Extract the (x, y) coordinate from the center of the cell holding the provided text.  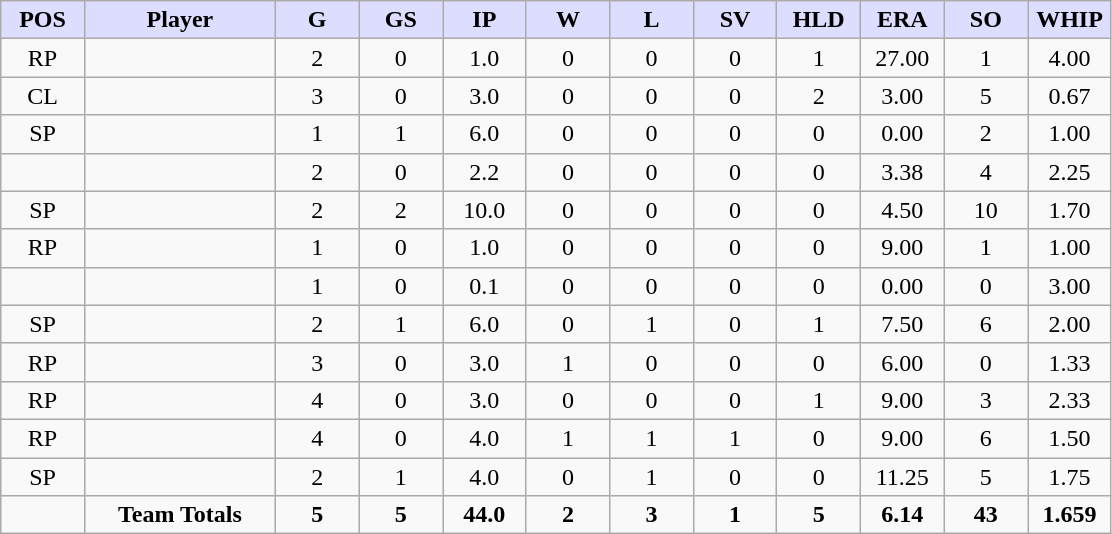
0.67 (1070, 96)
1.70 (1070, 210)
HLD (819, 20)
Player (180, 20)
6.00 (902, 362)
GS (401, 20)
POS (43, 20)
SV (735, 20)
SO (986, 20)
10 (986, 210)
27.00 (902, 58)
3.38 (902, 172)
43 (986, 515)
ERA (902, 20)
WHIP (1070, 20)
6.14 (902, 515)
44.0 (485, 515)
1.75 (1070, 477)
2.2 (485, 172)
1.33 (1070, 362)
2.00 (1070, 324)
G (317, 20)
4.00 (1070, 58)
W (568, 20)
11.25 (902, 477)
2.25 (1070, 172)
4.50 (902, 210)
1.659 (1070, 515)
IP (485, 20)
L (652, 20)
CL (43, 96)
Team Totals (180, 515)
2.33 (1070, 400)
7.50 (902, 324)
0.1 (485, 286)
10.0 (485, 210)
1.50 (1070, 438)
